Scan for the cell matching the given text and deliver its [X, Y] coordinate at center. 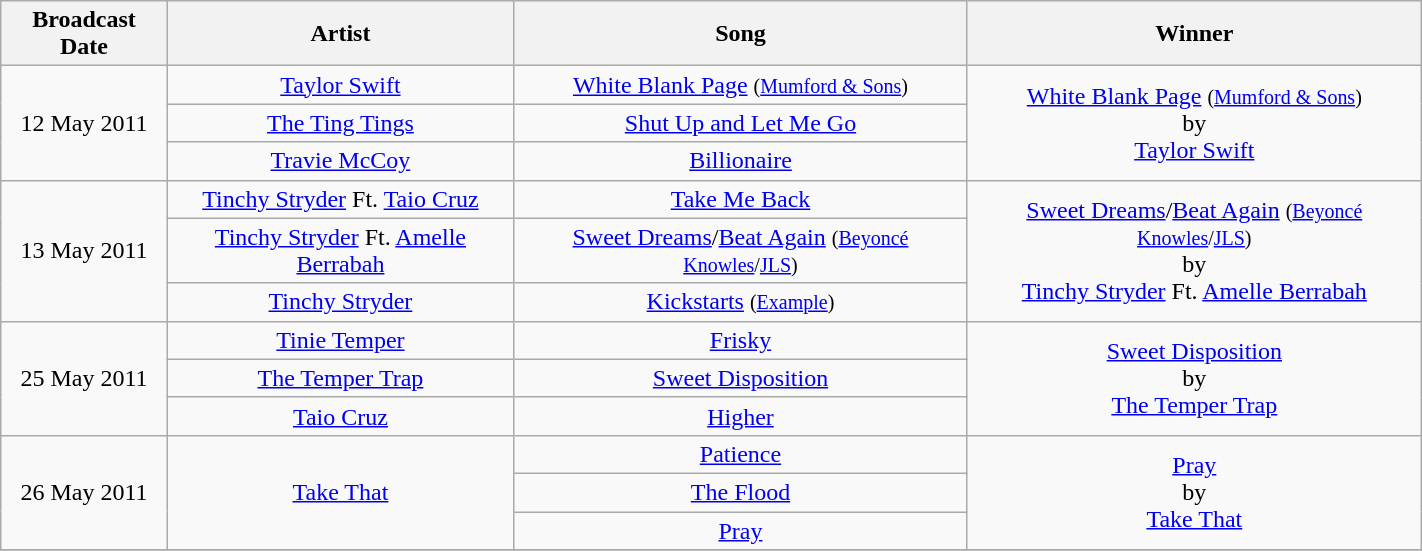
Tinchy Stryder [340, 302]
Sweet Disposition [741, 378]
Billionaire [741, 161]
Winner [1194, 34]
PraybyTake That [1194, 492]
25 May 2011 [84, 378]
Travie McCoy [340, 161]
Tinchy Stryder Ft. Amelle Berrabah [340, 250]
Tinchy Stryder Ft. Taio Cruz [340, 199]
Pray [741, 531]
White Blank Page (Mumford & Sons)byTaylor Swift [1194, 123]
Take That [340, 492]
Sweet Dreams/Beat Again (Beyoncé Knowles/JLS)byTinchy Stryder Ft. Amelle Berrabah [1194, 250]
The Temper Trap [340, 378]
Shut Up and Let Me Go [741, 123]
Take Me Back [741, 199]
Sweet Dreams/Beat Again (Beyoncé Knowles/JLS) [741, 250]
Patience [741, 454]
Artist [340, 34]
Higher [741, 416]
12 May 2011 [84, 123]
Taylor Swift [340, 85]
Taio Cruz [340, 416]
Tinie Temper [340, 340]
Frisky [741, 340]
26 May 2011 [84, 492]
White Blank Page (Mumford & Sons) [741, 85]
13 May 2011 [84, 250]
The Flood [741, 492]
Broadcast Date [84, 34]
Song [741, 34]
The Ting Tings [340, 123]
Kickstarts (Example) [741, 302]
Sweet DispositionbyThe Temper Trap [1194, 378]
